Capture the cell that displays the provided text and extract its [x, y] central coordinate. 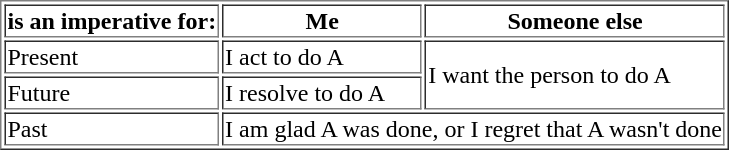
I am glad A was done, or I regret that A wasn't done [474, 128]
is an imperative for: [112, 20]
Me [322, 20]
Past [112, 128]
I act to do A [322, 56]
Future [112, 92]
Someone else [575, 20]
Present [112, 56]
I want the person to do A [575, 74]
I resolve to do A [322, 92]
